Locate the cell with the specified text and output its [X, Y] center coordinate. 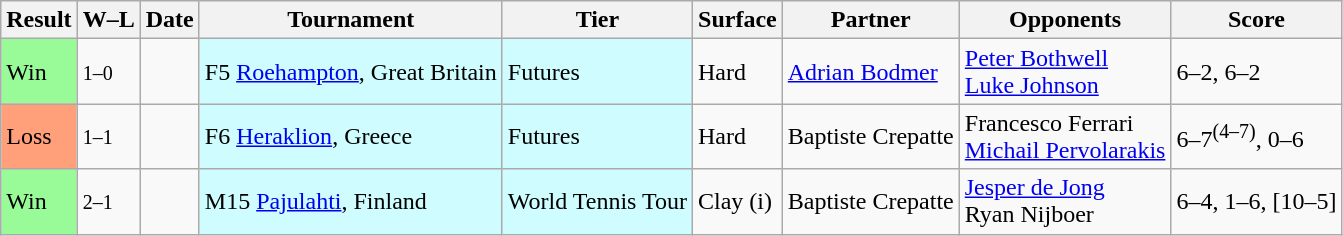
Tournament [350, 20]
6–4, 1–6, [10–5] [1256, 202]
Loss [39, 136]
2–1 [108, 202]
Partner [870, 20]
6–2, 6–2 [1256, 72]
Peter Bothwell Luke Johnson [1065, 72]
Score [1256, 20]
Clay (i) [738, 202]
Date [170, 20]
Jesper de Jong Ryan Nijboer [1065, 202]
6–7(4–7), 0–6 [1256, 136]
1–1 [108, 136]
Francesco Ferrari Michail Pervolarakis [1065, 136]
World Tennis Tour [597, 202]
Tier [597, 20]
F6 Heraklion, Greece [350, 136]
F5 Roehampton, Great Britain [350, 72]
M15 Pajulahti, Finland [350, 202]
1–0 [108, 72]
Opponents [1065, 20]
W–L [108, 20]
Surface [738, 20]
Result [39, 20]
Adrian Bodmer [870, 72]
